Scan for the cell matching the given text and deliver its (X, Y) coordinate at center. 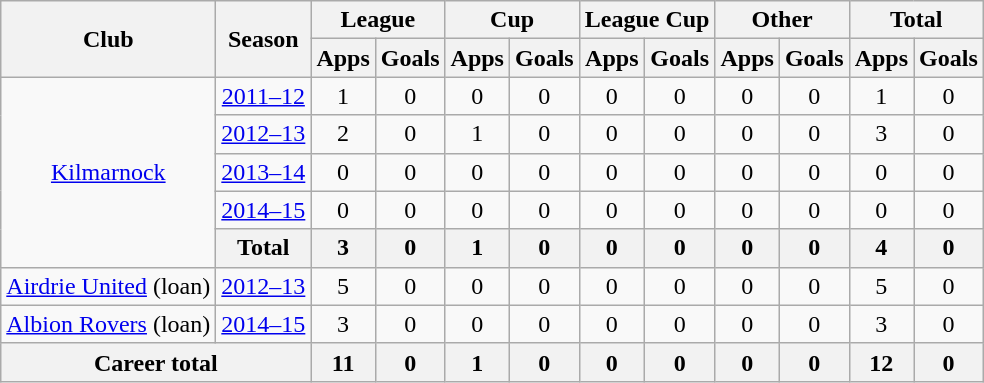
League (378, 20)
Season (264, 39)
Albion Rovers (loan) (108, 324)
11 (343, 362)
12 (881, 362)
Other (782, 20)
League Cup (647, 20)
4 (881, 248)
2011–12 (264, 96)
Airdrie United (loan) (108, 286)
Career total (156, 362)
Club (108, 39)
Cup (512, 20)
2013–14 (264, 172)
2 (343, 134)
Kilmarnock (108, 172)
